Output the (x, y) coordinate of the center of the cell containing the given text.  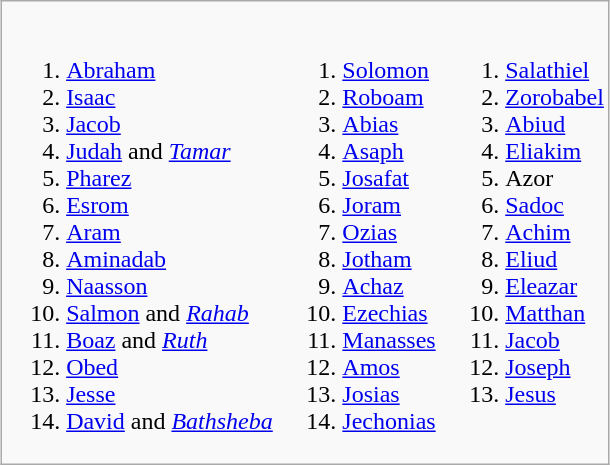
Abraham Isaac Jacob Judah and Tamar Pharez Esrom Aram Aminadab Naasson Salmon and Rahab Boaz and Ruth Obed Jesse David and Bathsheba (140, 233)
Salathiel Zorobabel Abiud Eliakim Azor Sadoc Achim Eliud Eleazar Matthan Jacob Joseph Jesus (524, 233)
Solomon Roboam Abias Asaph Josafat Joram Ozias Jotham Achaz Ezechias Manasses Amos Josias Jechonias (360, 233)
